Capture the cell that displays the provided text and extract its [x, y] central coordinate. 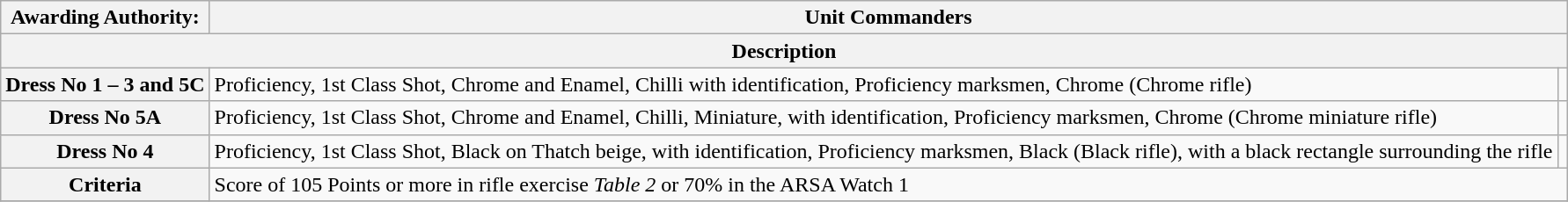
Dress No 5A [106, 118]
Dress No 4 [106, 151]
Dress No 1 – 3 and 5C [106, 84]
Criteria [106, 184]
Proficiency, 1st Class Shot, Chrome and Enamel, Chilli, Miniature, with identification, Proficiency marksmen, Chrome (Chrome miniature rifle) [883, 118]
Description [784, 51]
Unit Commanders [889, 18]
Score of 105 Points or more in rifle exercise Table 2 or 70% in the ARSA Watch 1 [889, 184]
Awarding Authority: [106, 18]
Proficiency, 1st Class Shot, Chrome and Enamel, Chilli with identification, Proficiency marksmen, Chrome (Chrome rifle) [883, 84]
